Return the (X, Y) coordinate for the center point of the cell that contains the specified text.  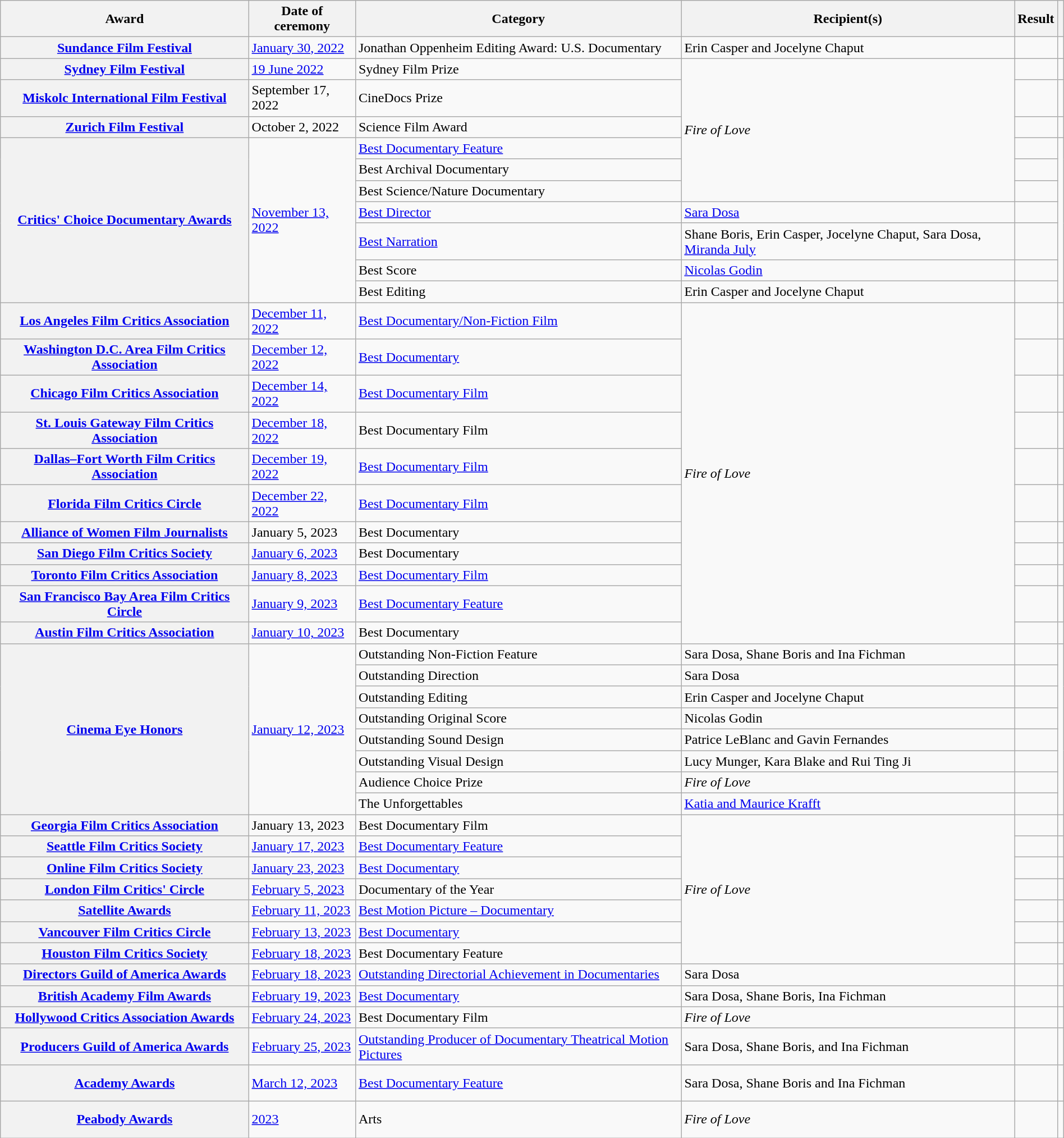
February 13, 2023 (302, 932)
March 12, 2023 (302, 1082)
Sydney Film Prize (518, 69)
January 13, 2023 (302, 825)
Outstanding Direction (518, 675)
December 12, 2022 (302, 357)
St. Louis Gateway Film Critics Association (125, 430)
January 5, 2023 (302, 532)
19 June 2022 (302, 69)
Outstanding Sound Design (518, 739)
Chicago Film Critics Association (125, 394)
December 22, 2022 (302, 503)
Shane Boris, Erin Casper, Jocelyne Chaput, Sara Dosa, Miranda July (848, 241)
December 14, 2022 (302, 394)
January 10, 2023 (302, 633)
January 30, 2022 (302, 48)
Outstanding Directorial Achievement in Documentaries (518, 975)
Patrice LeBlanc and Gavin Fernandes (848, 739)
Outstanding Visual Design (518, 761)
January 23, 2023 (302, 868)
British Academy Film Awards (125, 996)
The Unforgettables (518, 804)
Sundance Film Festival (125, 48)
Washington D.C. Area Film Critics Association (125, 357)
Sara Dosa, Shane Boris, Ina Fichman (848, 996)
Award (125, 19)
Critics' Choice Documentary Awards (125, 220)
September 17, 2022 (302, 98)
Best Score (518, 270)
Directors Guild of America Awards (125, 975)
February 19, 2023 (302, 996)
San Diego Film Critics Society (125, 554)
Georgia Film Critics Association (125, 825)
Documentary of the Year (518, 889)
Hollywood Critics Association Awards (125, 1017)
Jonathan Oppenheim Editing Award: U.S. Documentary (518, 48)
Best Science/Nature Documentary (518, 191)
January 17, 2023 (302, 847)
Alliance of Women Film Journalists (125, 532)
Sydney Film Festival (125, 69)
Los Angeles Film Critics Association (125, 320)
Best Documentary/Non-Fiction Film (518, 320)
Peabody Awards (125, 1119)
Best Editing (518, 291)
Katia and Maurice Krafft (848, 804)
Austin Film Critics Association (125, 633)
Toronto Film Critics Association (125, 575)
December 18, 2022 (302, 430)
October 2, 2022 (302, 127)
Best Director (518, 212)
January 8, 2023 (302, 575)
Seattle Film Critics Society (125, 847)
Zurich Film Festival (125, 127)
Vancouver Film Critics Circle (125, 932)
Cinema Eye Honors (125, 729)
Outstanding Non-Fiction Feature (518, 654)
Online Film Critics Society (125, 868)
Sara Dosa, Shane Boris, and Ina Fichman (848, 1046)
Outstanding Producer of Documentary Theatrical Motion Pictures (518, 1046)
Category (518, 19)
February 5, 2023 (302, 889)
2023 (302, 1119)
February 25, 2023 (302, 1046)
January 12, 2023 (302, 729)
Academy Awards (125, 1082)
San Francisco Bay Area Film Critics Circle (125, 604)
January 6, 2023 (302, 554)
February 11, 2023 (302, 911)
Miskolc International Film Festival (125, 98)
Date of ceremony (302, 19)
December 11, 2022 (302, 320)
Outstanding Editing (518, 697)
Best Motion Picture – Documentary (518, 911)
November 13, 2022 (302, 220)
Houston Film Critics Society (125, 953)
Best Archival Documentary (518, 170)
Dallas–Fort Worth Film Critics Association (125, 467)
January 9, 2023 (302, 604)
Recipient(s) (848, 19)
Result (1036, 19)
Lucy Munger, Kara Blake and Rui Ting Ji (848, 761)
Science Film Award (518, 127)
CineDocs Prize (518, 98)
Outstanding Original Score (518, 718)
Florida Film Critics Circle (125, 503)
February 24, 2023 (302, 1017)
Satellite Awards (125, 911)
December 19, 2022 (302, 467)
Audience Choice Prize (518, 783)
London Film Critics' Circle (125, 889)
Arts (518, 1119)
Best Narration (518, 241)
Producers Guild of America Awards (125, 1046)
